Output the (x, y) coordinate of the center of the cell containing the given text.  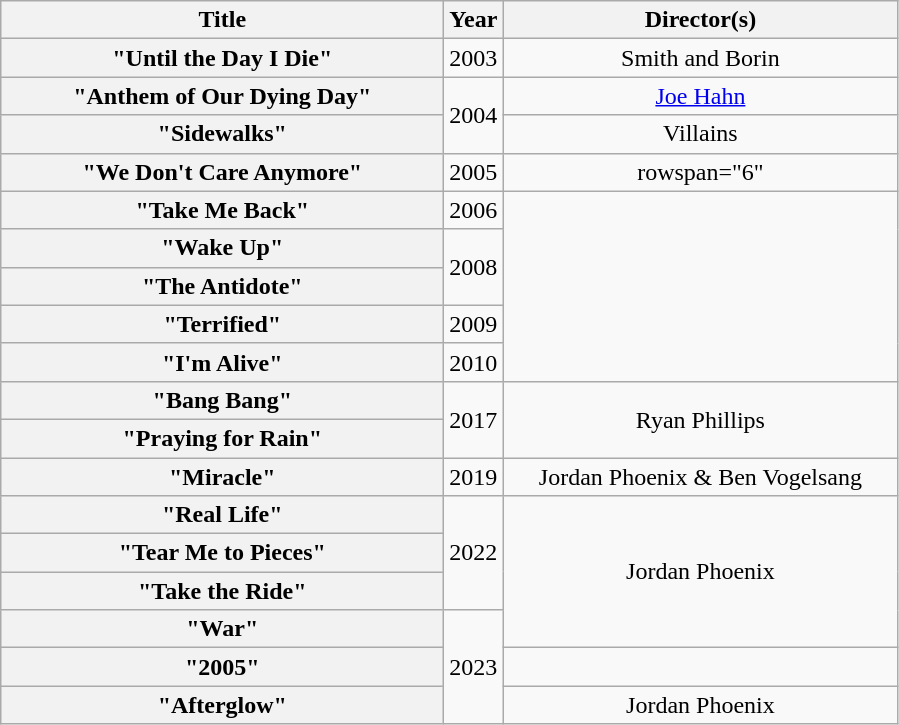
"We Don't Care Anymore" (222, 172)
"Tear Me to Pieces" (222, 553)
"I'm Alive" (222, 362)
"Terrified" (222, 324)
rowspan="6" (700, 172)
2003 (474, 58)
2009 (474, 324)
Year (474, 20)
2006 (474, 210)
Joe Hahn (700, 96)
"Bang Bang" (222, 400)
2005 (474, 172)
2022 (474, 553)
"Real Life" (222, 515)
Villains (700, 134)
"The Antidote" (222, 286)
"Anthem of Our Dying Day" (222, 96)
"Miracle" (222, 477)
"Take Me Back" (222, 210)
Jordan Phoenix & Ben Vogelsang (700, 477)
"War" (222, 629)
Director(s) (700, 20)
2004 (474, 115)
"Until the Day I Die" (222, 58)
2019 (474, 477)
"Afterglow" (222, 705)
"Wake Up" (222, 248)
"Praying for Rain" (222, 438)
2010 (474, 362)
Ryan Phillips (700, 419)
"Take the Ride" (222, 591)
"Sidewalks" (222, 134)
2008 (474, 267)
Smith and Borin (700, 58)
Title (222, 20)
2017 (474, 419)
2023 (474, 667)
"2005" (222, 667)
